Capture the cell that displays the provided text and extract its (x, y) central coordinate. 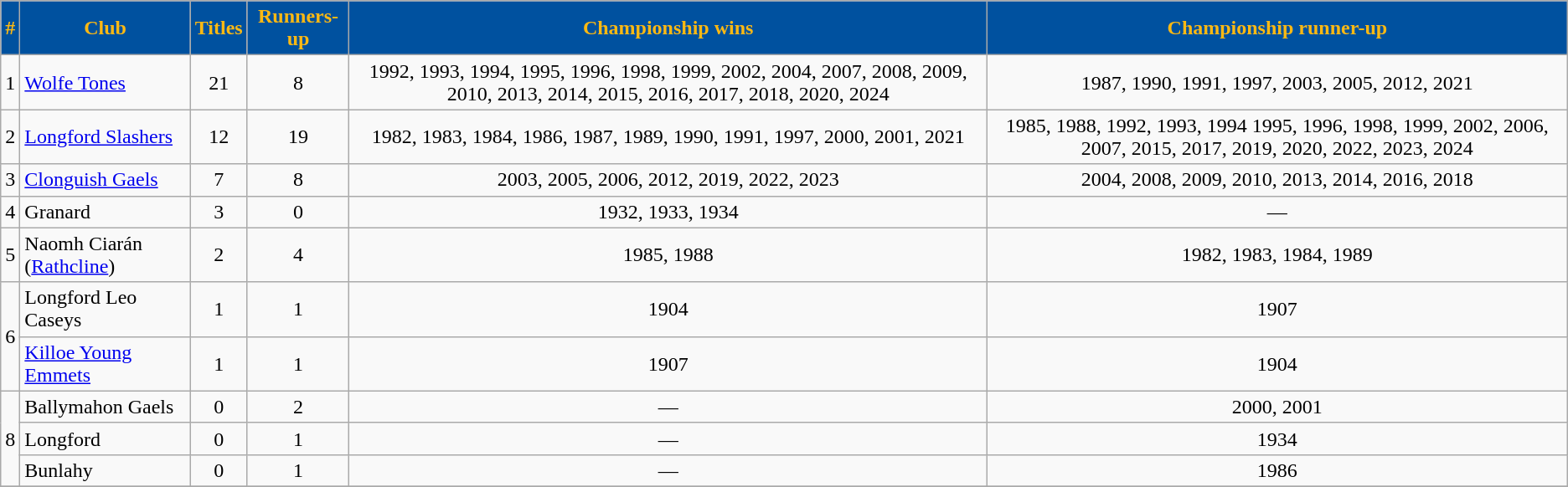
Club (106, 28)
2000, 2001 (1277, 407)
19 (298, 137)
1982, 1983, 1984, 1989 (1277, 254)
1986 (1277, 470)
Bunlahy (106, 470)
21 (219, 82)
Championship wins (668, 28)
Championship runner-up (1277, 28)
7 (219, 180)
Longford (106, 438)
Ballymahon Gaels (106, 407)
# (10, 28)
1932, 1933, 1934 (668, 212)
Granard (106, 212)
Runners-up (298, 28)
1934 (1277, 438)
Clonguish Gaels (106, 180)
1992, 1993, 1994, 1995, 1996, 1998, 1999, 2002, 2004, 2007, 2008, 2009, 2010, 2013, 2014, 2015, 2016, 2017, 2018, 2020, 2024 (668, 82)
Longford Slashers (106, 137)
2003, 2005, 2006, 2012, 2019, 2022, 2023 (668, 180)
1985, 1988, 1992, 1993, 1994 1995, 1996, 1998, 1999, 2002, 2006, 2007, 2015, 2017, 2019, 2020, 2022, 2023, 2024 (1277, 137)
Wolfe Tones (106, 82)
1987, 1990, 1991, 1997, 2003, 2005, 2012, 2021 (1277, 82)
1982, 1983, 1984, 1986, 1987, 1989, 1990, 1991, 1997, 2000, 2001, 2021 (668, 137)
Longford Leo Caseys (106, 310)
Killoe Young Emmets (106, 363)
6 (10, 336)
1985, 1988 (668, 254)
5 (10, 254)
2004, 2008, 2009, 2010, 2013, 2014, 2016, 2018 (1277, 180)
Naomh Ciarán (Rathcline) (106, 254)
12 (219, 137)
Titles (219, 28)
